Output the (x, y) coordinate of the center of the cell containing the given text.  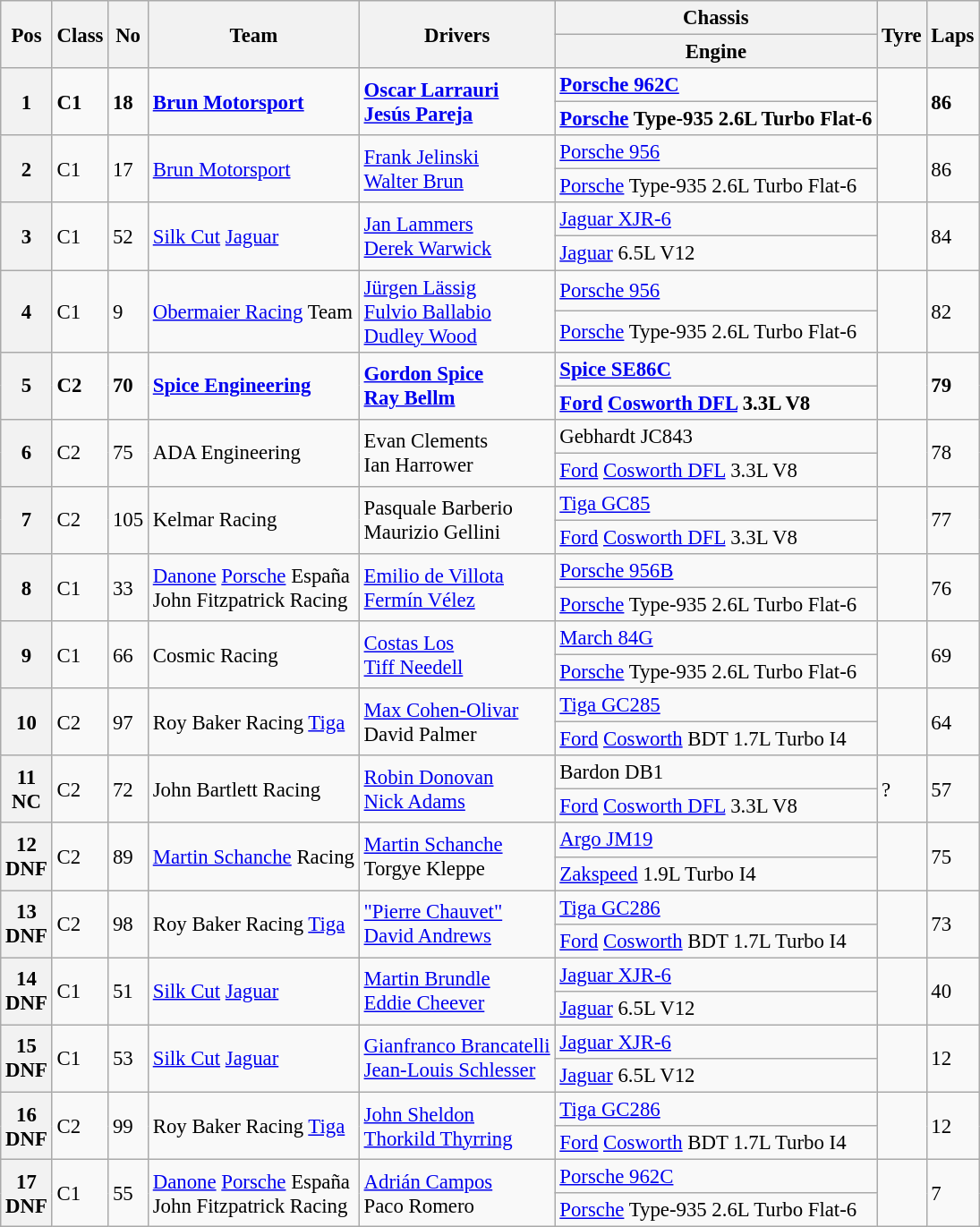
79 (952, 385)
Martin Brundle Eddie Cheever (456, 992)
10 (27, 721)
105 (129, 521)
Oscar Larrauri Jesús Pareja (456, 102)
Class (81, 34)
97 (129, 721)
Laps (952, 34)
57 (952, 789)
51 (129, 992)
76 (952, 587)
89 (129, 857)
March 84G (716, 638)
73 (952, 924)
Jürgen Lässig Fulvio Ballabio Dudley Wood (456, 311)
? (902, 789)
16DNF (27, 1126)
Gebhardt JC843 (716, 436)
Porsche 956B (716, 571)
4 (27, 311)
1 (27, 102)
Frank Jelinski Walter Brun (456, 168)
84 (952, 236)
John Sheldon Thorkild Thyrring (456, 1126)
17DNF (27, 1194)
Bardon DB1 (716, 772)
15DNF (27, 1058)
Emilio de Villota Fermín Vélez (456, 587)
52 (129, 236)
Martin Schanche Torgye Kleppe (456, 857)
40 (952, 992)
Martin Schanche Racing (253, 857)
Drivers (456, 34)
Tiga GC85 (716, 504)
Chassis (716, 18)
13DNF (27, 924)
Robin Donovan Nick Adams (456, 789)
Tiga GC285 (716, 705)
"Pierre Chauvet" David Andrews (456, 924)
98 (129, 924)
Zakspeed 1.9L Turbo I4 (716, 873)
11NC (27, 789)
Costas Los Tiff Needell (456, 655)
69 (952, 655)
John Bartlett Racing (253, 789)
5 (27, 385)
82 (952, 311)
72 (129, 789)
Cosmic Racing (253, 655)
17 (129, 168)
Kelmar Racing (253, 521)
33 (129, 587)
Team (253, 34)
Evan Clements Ian Harrower (456, 453)
Pos (27, 34)
53 (129, 1058)
Tyre (902, 34)
99 (129, 1126)
No (129, 34)
77 (952, 521)
Pasquale Barberio Maurizio Gellini (456, 521)
Spice SE86C (716, 369)
70 (129, 385)
18 (129, 102)
14DNF (27, 992)
Obermaier Racing Team (253, 311)
Max Cohen-Olivar David Palmer (456, 721)
Engine (716, 52)
78 (952, 453)
3 (27, 236)
Spice Engineering (253, 385)
6 (27, 453)
Adrián Campos Paco Romero (456, 1194)
2 (27, 168)
Gianfranco Brancatelli Jean-Louis Schlesser (456, 1058)
12DNF (27, 857)
64 (952, 721)
ADA Engineering (253, 453)
66 (129, 655)
Argo JM19 (716, 840)
Jan Lammers Derek Warwick (456, 236)
Gordon Spice Ray Bellm (456, 385)
8 (27, 587)
55 (129, 1194)
